Identify which cell holds the provided text, then report its (X, Y) central coordinate. 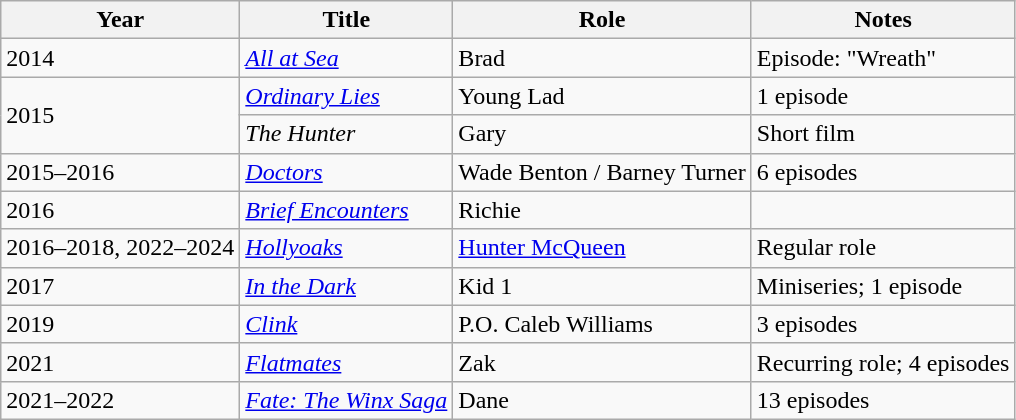
13 episodes (883, 400)
2015–2016 (120, 172)
Wade Benton / Barney Turner (602, 172)
1 episode (883, 96)
2021 (120, 362)
2017 (120, 286)
P.O. Caleb Williams (602, 324)
Recurring role; 4 episodes (883, 362)
Gary (602, 134)
Year (120, 20)
Hollyoaks (346, 248)
Miniseries; 1 episode (883, 286)
2014 (120, 58)
Ordinary Lies (346, 96)
The Hunter (346, 134)
All at Sea (346, 58)
Richie (602, 210)
Zak (602, 362)
Dane (602, 400)
Role (602, 20)
Regular role (883, 248)
3 episodes (883, 324)
2015 (120, 115)
2021–2022 (120, 400)
2016–2018, 2022–2024 (120, 248)
2016 (120, 210)
6 episodes (883, 172)
Flatmates (346, 362)
Hunter McQueen (602, 248)
Brief Encounters (346, 210)
Brad (602, 58)
Clink (346, 324)
Doctors (346, 172)
Title (346, 20)
Short film (883, 134)
Young Lad (602, 96)
Notes (883, 20)
Fate: The Winx Saga (346, 400)
In the Dark (346, 286)
2019 (120, 324)
Episode: "Wreath" (883, 58)
Kid 1 (602, 286)
